Pinpoint the cell where the given text exists, returning its [X, Y] midpoint coordinate. 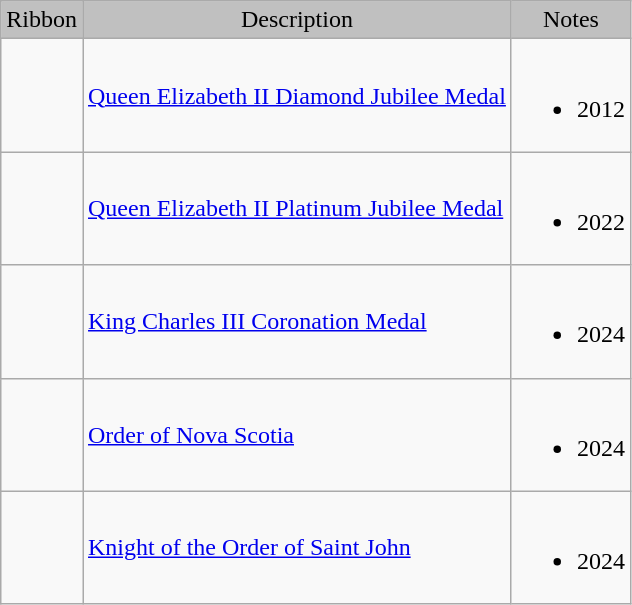
Ribbon [42, 20]
Knight of the Order of Saint John [296, 548]
Description [296, 20]
Notes [570, 20]
Queen Elizabeth II Platinum Jubilee Medal [296, 208]
2012 [570, 96]
King Charles III Coronation Medal [296, 322]
2022 [570, 208]
Queen Elizabeth II Diamond Jubilee Medal [296, 96]
Order of Nova Scotia [296, 434]
